Search for the cell housing the specified text and yield its [X, Y] center coordinate. 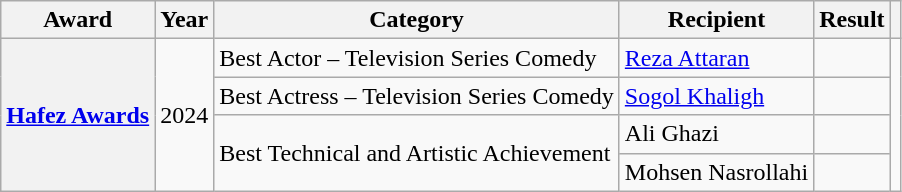
Award [78, 20]
Result [852, 20]
2024 [184, 115]
Year [184, 20]
Best Actress – Television Series Comedy [417, 96]
Ali Ghazi [716, 134]
Reza Attaran [716, 58]
Best Technical and Artistic Achievement [417, 153]
Sogol Khaligh [716, 96]
Category [417, 20]
Mohsen Nasrollahi [716, 172]
Recipient [716, 20]
Best Actor – Television Series Comedy [417, 58]
Hafez Awards [78, 115]
